For the text-containing cell, return its midpoint in (x, y) coordinate format. 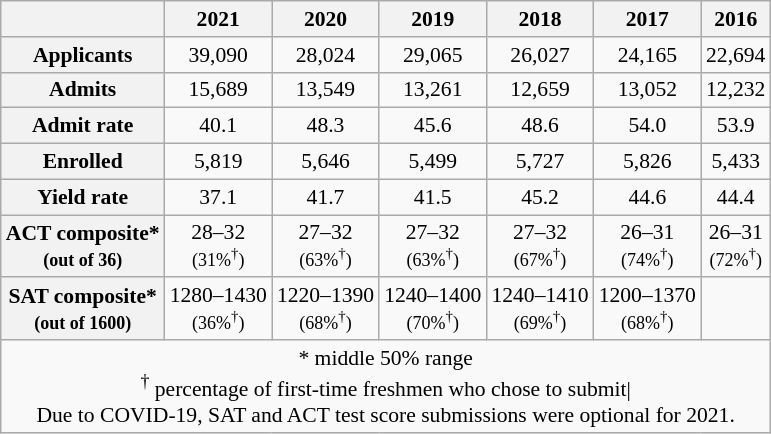
5,433 (736, 161)
1240–1410(69%†) (540, 308)
45.6 (432, 126)
37.1 (218, 197)
29,065 (432, 54)
13,261 (432, 90)
SAT composite*(out of 1600) (83, 308)
53.9 (736, 126)
45.2 (540, 197)
2019 (432, 19)
1200–1370(68%†) (648, 308)
5,646 (326, 161)
Admits (83, 90)
5,826 (648, 161)
2018 (540, 19)
Enrolled (83, 161)
28–32(31%†) (218, 246)
ACT composite*(out of 36) (83, 246)
54.0 (648, 126)
48.6 (540, 126)
15,689 (218, 90)
24,165 (648, 54)
2017 (648, 19)
26–31(72%†) (736, 246)
2020 (326, 19)
1220–1390(68%†) (326, 308)
5,727 (540, 161)
41.5 (432, 197)
41.7 (326, 197)
5,499 (432, 161)
12,232 (736, 90)
1280–1430(36%†) (218, 308)
13,052 (648, 90)
5,819 (218, 161)
1240–1400(70%†) (432, 308)
28,024 (326, 54)
2021 (218, 19)
22,694 (736, 54)
Admit rate (83, 126)
44.4 (736, 197)
Yield rate (83, 197)
44.6 (648, 197)
2016 (736, 19)
39,090 (218, 54)
13,549 (326, 90)
Applicants (83, 54)
26,027 (540, 54)
48.3 (326, 126)
40.1 (218, 126)
12,659 (540, 90)
26–31(74%†) (648, 246)
27–32(67%†) (540, 246)
